Capture the cell that displays the provided text and extract its [X, Y] central coordinate. 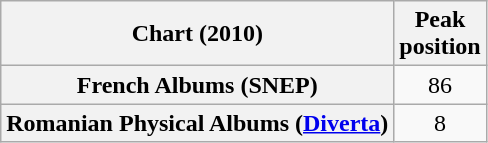
Romanian Physical Albums (Diverta) [198, 123]
French Albums (SNEP) [198, 85]
86 [440, 85]
8 [440, 123]
Peakposition [440, 34]
Chart (2010) [198, 34]
